Search for the cell housing the specified text and yield its (X, Y) center coordinate. 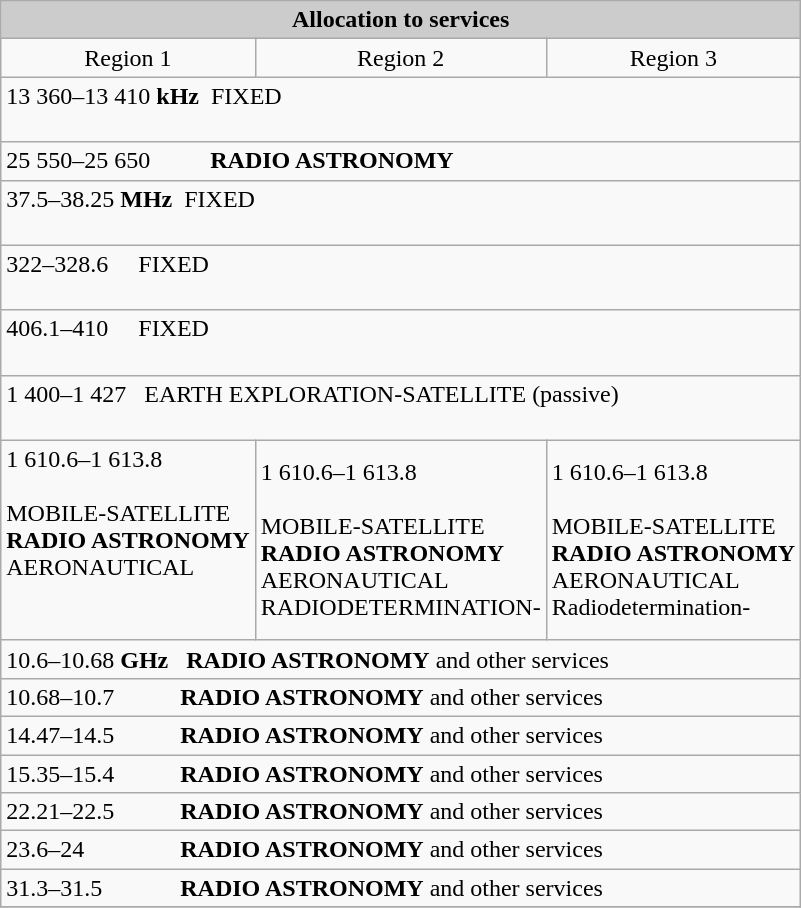
Region 3 (673, 58)
1 610.6–1 613.8MOBILE-SATELLITE RADIO ASTRONOMY AERONAUTICAL RADIODETERMINATION- (400, 540)
22.21–22.5 RADIO ASTRONOMY and other services (401, 812)
1 610.6–1 613.8MOBILE-SATELLITE RADIO ASTRONOMY AERONAUTICAL Radiodetermination- (673, 540)
322–328.6 FIXED (401, 278)
31.3–31.5 RADIO ASTRONOMY and other services (401, 888)
37.5–38.25 MHz FIXED (401, 212)
14.47–14.5 RADIO ASTRONOMY and other services (401, 735)
10.6–10.68 GHz RADIO ASTRONOMY and other services (401, 659)
25 550–25 650 RADIO ASTRONOMY (401, 161)
Allocation to services (401, 20)
1 610.6–1 613.8MOBILE-SATELLITE RADIO ASTRONOMYAERONAUTICAL (128, 540)
Region 2 (400, 58)
406.1–410 FIXED (401, 342)
23.6–24 RADIO ASTRONOMY and other services (401, 850)
10.68–10.7 RADIO ASTRONOMY and other services (401, 697)
1 400–1 427 EARTH EXPLORATION-SATELLITE (passive) (401, 408)
13 360–13 410 kHz FIXED (401, 110)
Region 1 (128, 58)
15.35–15.4 RADIO ASTRONOMY and other services (401, 773)
